Find where the given text appears and provide that cell's center as (X, Y) coordinate. 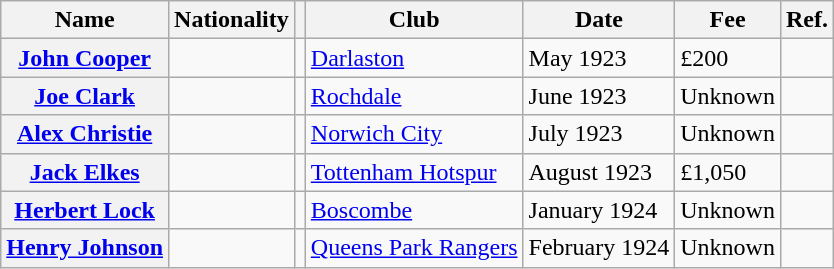
Rochdale (414, 96)
Jack Elkes (85, 172)
June 1923 (599, 96)
£200 (728, 58)
Alex Christie (85, 134)
Herbert Lock (85, 210)
August 1923 (599, 172)
Date (599, 20)
John Cooper (85, 58)
Henry Johnson (85, 248)
Norwich City (414, 134)
February 1924 (599, 248)
Boscombe (414, 210)
Nationality (232, 20)
Joe Clark (85, 96)
Ref. (806, 20)
Fee (728, 20)
July 1923 (599, 134)
Queens Park Rangers (414, 248)
Tottenham Hotspur (414, 172)
May 1923 (599, 58)
Club (414, 20)
Name (85, 20)
January 1924 (599, 210)
Darlaston (414, 58)
£1,050 (728, 172)
